Determine the (x, y) coordinate at the center of the cell enclosing the given text.  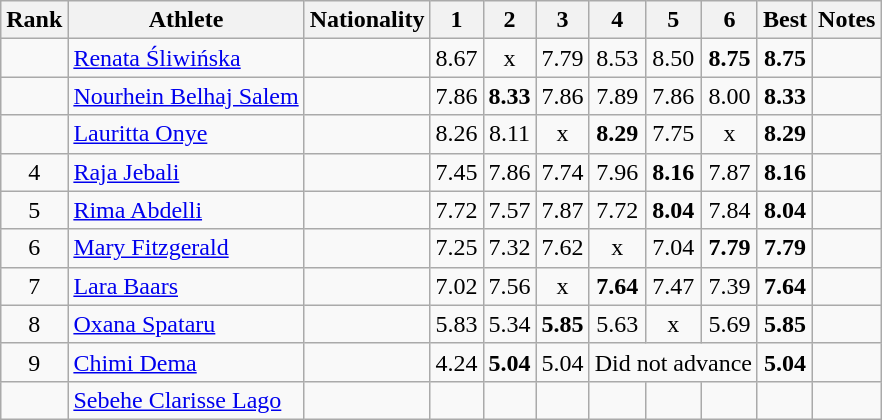
Notes (847, 20)
7.25 (456, 248)
Nationality (367, 20)
3 (562, 20)
Athlete (186, 20)
7.04 (673, 248)
8.00 (729, 96)
5.83 (456, 324)
7.39 (729, 286)
Mary Fitzgerald (186, 248)
8.26 (456, 134)
Renata Śliwińska (186, 58)
5.63 (617, 324)
7.84 (729, 210)
Oxana Spataru (186, 324)
7.96 (617, 172)
7.47 (673, 286)
8.67 (456, 58)
5.69 (729, 324)
7.56 (510, 286)
5.34 (510, 324)
7.02 (456, 286)
Lauritta Onye (186, 134)
9 (34, 362)
7.74 (562, 172)
7 (34, 286)
Best (784, 20)
8.53 (617, 58)
8.50 (673, 58)
7.57 (510, 210)
Nourhein Belhaj Salem (186, 96)
Rima Abdelli (186, 210)
Lara Baars (186, 286)
7.32 (510, 248)
Did not advance (673, 362)
7.62 (562, 248)
Chimi Dema (186, 362)
2 (510, 20)
Raja Jebali (186, 172)
7.89 (617, 96)
4.24 (456, 362)
8 (34, 324)
8.11 (510, 134)
Sebehe Clarisse Lago (186, 400)
7.45 (456, 172)
Rank (34, 20)
1 (456, 20)
7.75 (673, 134)
